From the cell containing the given text, extract its center point as (X, Y) coordinate. 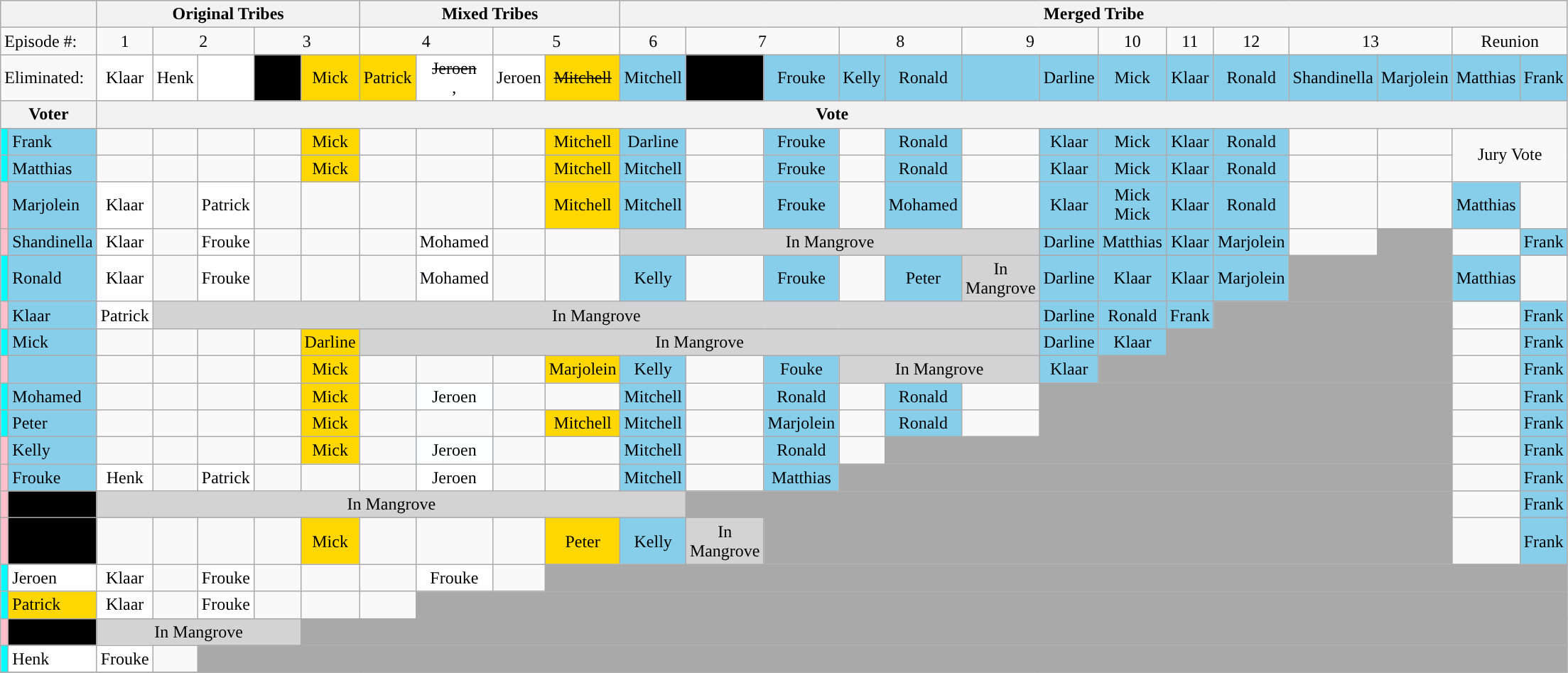
8 (901, 41)
Episode #: (48, 41)
11 (1189, 41)
Reunion (1510, 41)
10 (1132, 41)
2 (203, 41)
Mixed Tribes (490, 14)
1 (125, 41)
3 (307, 41)
13 (1370, 41)
5 (557, 41)
Jury Vote (1510, 155)
Original Tribes (228, 14)
Fouke (801, 369)
Merged Tribe (1094, 14)
MickMick (1132, 205)
Voter (48, 114)
6 (653, 41)
Eliminated: (48, 78)
9 (1030, 41)
Ernestine (53, 505)
12 (1251, 41)
Jeroen, (454, 78)
7 (762, 41)
Vote (832, 114)
4 (426, 41)
